Extract the [X, Y] coordinate from the center of the cell holding the provided text.  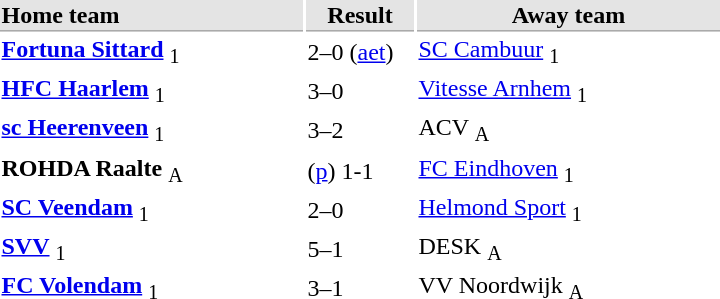
HFC Haarlem 1 [152, 92]
5–1 [360, 249]
Vitesse Arnhem 1 [568, 92]
SC Cambuur 1 [568, 52]
3–0 [360, 92]
Home team [152, 16]
SC Veendam 1 [152, 210]
ACV A [568, 131]
(p) 1-1 [360, 170]
SVV 1 [152, 249]
2–0 [360, 210]
2–0 (aet) [360, 52]
Away team [568, 16]
3–2 [360, 131]
FC Eindhoven 1 [568, 170]
sc Heerenveen 1 [152, 131]
Helmond Sport 1 [568, 210]
ROHDA Raalte A [152, 170]
Fortuna Sittard 1 [152, 52]
DESK A [568, 249]
Result [360, 16]
